Pinpoint the cell where the given text exists, returning its [X, Y] midpoint coordinate. 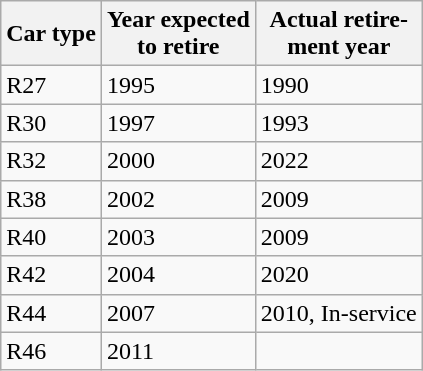
R44 [52, 313]
2011 [178, 351]
2020 [338, 275]
Year expectedto retire [178, 34]
2004 [178, 275]
Car type [52, 34]
R42 [52, 275]
2000 [178, 161]
1997 [178, 123]
R40 [52, 237]
2022 [338, 161]
R46 [52, 351]
R27 [52, 85]
2003 [178, 237]
2010, In-service [338, 313]
2002 [178, 199]
R38 [52, 199]
1995 [178, 85]
R32 [52, 161]
Actual retire-ment year [338, 34]
2007 [178, 313]
1993 [338, 123]
1990 [338, 85]
R30 [52, 123]
